Extract the (X, Y) coordinate from the center of the cell holding the provided text.  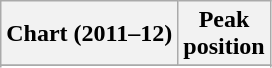
Peakposition (224, 34)
Chart (2011–12) (90, 34)
